Pinpoint the cell where the given text exists, returning its (x, y) midpoint coordinate. 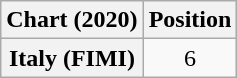
Italy (FIMI) (72, 58)
Chart (2020) (72, 20)
6 (190, 58)
Position (190, 20)
